Identify which cell holds the provided text, then report its [X, Y] central coordinate. 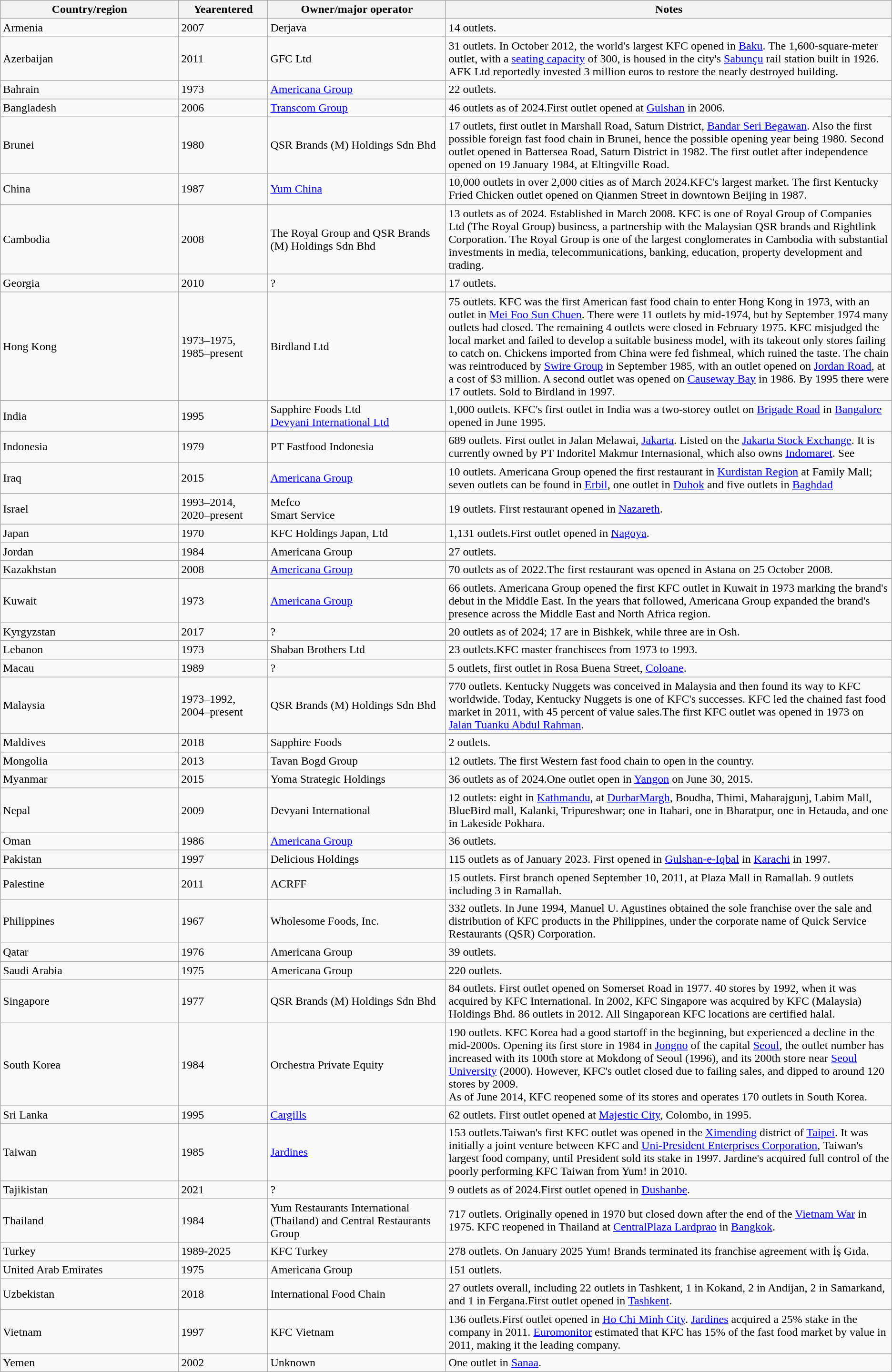
Derjava [357, 28]
Lebanon [90, 650]
36 outlets as of 2024.One outlet open in Yangon on June 30, 2015. [669, 779]
1,000 outlets. KFC's first outlet in India was a two-storey outlet on Brigade Road in Bangalore opened in June 1995. [669, 415]
Delicious Holdings [357, 859]
1973–1992, 2004–present [223, 705]
Jardines [357, 1152]
1993–2014, 2020–present [223, 509]
Shaban Brothers Ltd [357, 650]
27 outlets overall, including 22 outlets in Tashkent, 1 in Kokand, 2 in Andijan, 2 in Samarkand, and 1 in Fergana.First outlet opened in Tashkent. [669, 1294]
One outlet in Sanaa. [669, 1362]
Jordan [90, 552]
Pakistan [90, 859]
Georgia [90, 283]
17 outlets. [669, 283]
Brunei [90, 145]
2013 [223, 761]
19 outlets. First restaurant opened in Nazareth. [669, 509]
Iraq [90, 477]
Japan [90, 534]
1987 [223, 189]
12 outlets. The first Western fast food chain to open in the country. [669, 761]
Birdland Ltd [357, 346]
International Food Chain [357, 1294]
22 outlets. [669, 90]
PT Fastfood Indonesia [357, 447]
Israel [90, 509]
Sapphire Foods LtdDevyani International Ltd [357, 415]
Tavan Bogd Group [357, 761]
Palestine [90, 883]
India [90, 415]
1967 [223, 921]
1,131 outlets.First outlet opened in Nagoya. [669, 534]
Bangladesh [90, 108]
Nepal [90, 810]
Cambodia [90, 239]
1989-2025 [223, 1251]
Owner/major operator [357, 10]
Notes [669, 10]
MefcoSmart Service [357, 509]
2017 [223, 632]
Tajikistan [90, 1190]
36 outlets. [669, 841]
9 outlets as of 2024.First outlet opened in Dushanbe. [669, 1190]
1976 [223, 952]
Oman [90, 841]
Bahrain [90, 90]
Philippines [90, 921]
Kuwait [90, 601]
1977 [223, 1001]
Indonesia [90, 447]
Turkey [90, 1251]
Hong Kong [90, 346]
Country/region [90, 10]
Transcom Group [357, 108]
Malaysia [90, 705]
1986 [223, 841]
Azerbaijan [90, 59]
Myanmar [90, 779]
151 outlets. [669, 1270]
1979 [223, 447]
Kyrgyzstan [90, 632]
2006 [223, 108]
Saudi Arabia [90, 970]
15 outlets. First branch opened September 10, 2011, at Plaza Mall in Ramallah. 9 outlets including 3 in Ramallah. [669, 883]
Mongolia [90, 761]
Yum China [357, 189]
1985 [223, 1152]
Devyani International [357, 810]
62 outlets. First outlet opened at Majestic City, Colombo, in 1995. [669, 1115]
115 outlets as of January 2023. First opened in Gulshan-e-Iqbal in Karachi in 1997. [669, 859]
14 outlets. [669, 28]
ACRFF [357, 883]
2 outlets. [669, 743]
1973–1975, 1985–present [223, 346]
The Royal Group and QSR Brands (M) Holdings Sdn Bhd [357, 239]
Macau [90, 668]
KFC Turkey [357, 1251]
Kazakhstan [90, 570]
Yearentered [223, 10]
23 outlets.KFC master franchisees from 1973 to 1993. [669, 650]
2021 [223, 1190]
Yum Restaurants International (Thailand) and Central Restaurants Group [357, 1221]
United Arab Emirates [90, 1270]
Yoma Strategic Holdings [357, 779]
1970 [223, 534]
1980 [223, 145]
Yemen [90, 1362]
2009 [223, 810]
KFC Vietnam [357, 1332]
Uzbekistan [90, 1294]
220 outlets. [669, 970]
Orchestra Private Equity [357, 1064]
Vietnam [90, 1332]
China [90, 189]
Cargills [357, 1115]
Maldives [90, 743]
Armenia [90, 28]
2002 [223, 1362]
Sri Lanka [90, 1115]
KFC Holdings Japan, Ltd [357, 534]
5 outlets, first outlet in Rosa Buena Street, Coloane. [669, 668]
46 outlets as of 2024.First outlet opened at Gulshan in 2006. [669, 108]
39 outlets. [669, 952]
Taiwan [90, 1152]
Wholesome Foods, Inc. [357, 921]
20 outlets as of 2024; 17 are in Bishkek, while three are in Osh. [669, 632]
278 outlets. On January 2025 Yum! Brands terminated its franchise agreement with İş Gıda. [669, 1251]
South Korea [90, 1064]
27 outlets. [669, 552]
70 outlets as of 2022.The first restaurant was opened in Astana on 25 October 2008. [669, 570]
Singapore [90, 1001]
Sapphire Foods [357, 743]
GFC Ltd [357, 59]
Thailand [90, 1221]
Qatar [90, 952]
Unknown [357, 1362]
1989 [223, 668]
2007 [223, 28]
2010 [223, 283]
